Determine the (x, y) coordinate at the center of the cell enclosing the given text.  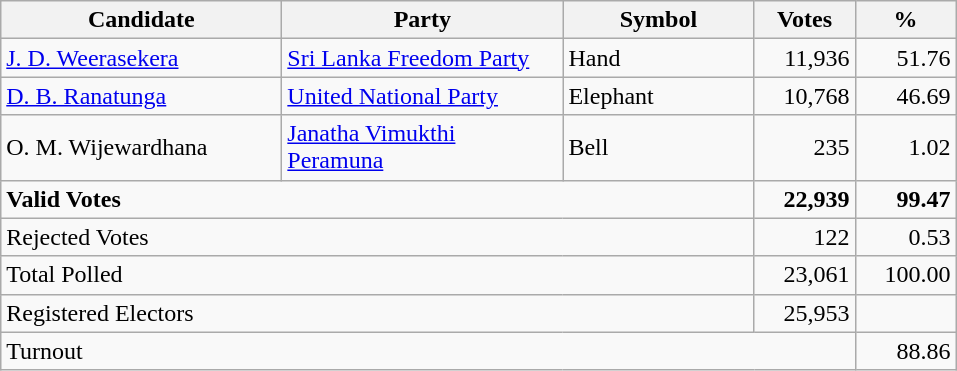
51.76 (906, 58)
J. D. Weerasekera (142, 58)
Janatha Vimukthi Peramuna (422, 148)
Elephant (658, 96)
Valid Votes (378, 199)
22,939 (804, 199)
Rejected Votes (378, 237)
O. M. Wijewardhana (142, 148)
Votes (804, 20)
23,061 (804, 275)
Party (422, 20)
235 (804, 148)
D. B. Ranatunga (142, 96)
Turnout (428, 351)
Total Polled (378, 275)
Bell (658, 148)
122 (804, 237)
United National Party (422, 96)
0.53 (906, 237)
88.86 (906, 351)
Symbol (658, 20)
% (906, 20)
46.69 (906, 96)
10,768 (804, 96)
99.47 (906, 199)
1.02 (906, 148)
25,953 (804, 313)
Registered Electors (378, 313)
11,936 (804, 58)
Hand (658, 58)
Sri Lanka Freedom Party (422, 58)
100.00 (906, 275)
Candidate (142, 20)
